Provide the [X, Y] coordinate of the cell's center where the given text is located.  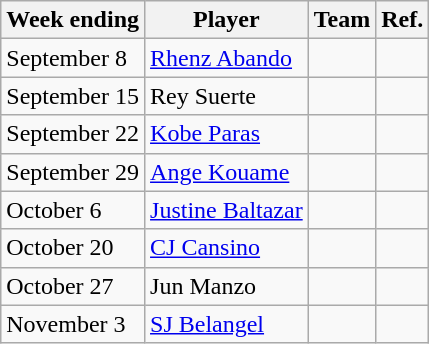
Ref. [402, 20]
Kobe Paras [227, 134]
October 20 [73, 248]
September 15 [73, 96]
Rey Suerte [227, 96]
Jun Manzo [227, 286]
November 3 [73, 324]
SJ Belangel [227, 324]
Week ending [73, 20]
September 29 [73, 172]
October 6 [73, 210]
CJ Cansino [227, 248]
October 27 [73, 286]
September 8 [73, 58]
Team [342, 20]
Player [227, 20]
Justine Baltazar [227, 210]
September 22 [73, 134]
Ange Kouame [227, 172]
Rhenz Abando [227, 58]
